Scan for the cell matching the given text and deliver its [x, y] coordinate at center. 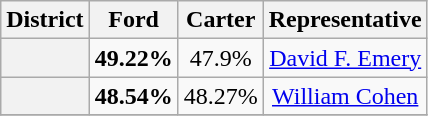
District [45, 20]
49.22% [134, 58]
48.54% [134, 96]
Ford [134, 20]
William Cohen [345, 96]
David F. Emery [345, 58]
Representative [345, 20]
47.9% [220, 58]
48.27% [220, 96]
Carter [220, 20]
